Pinpoint the cell where the given text exists, returning its (x, y) midpoint coordinate. 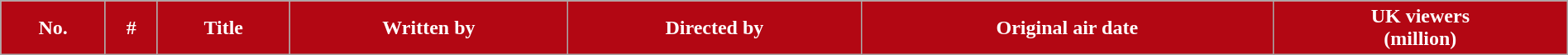
No. (53, 28)
# (131, 28)
Directed by (715, 28)
Title (223, 28)
UK viewers(million) (1420, 28)
Written by (428, 28)
Original air date (1067, 28)
